Return the [X, Y] coordinate for the center point of the cell that contains the specified text.  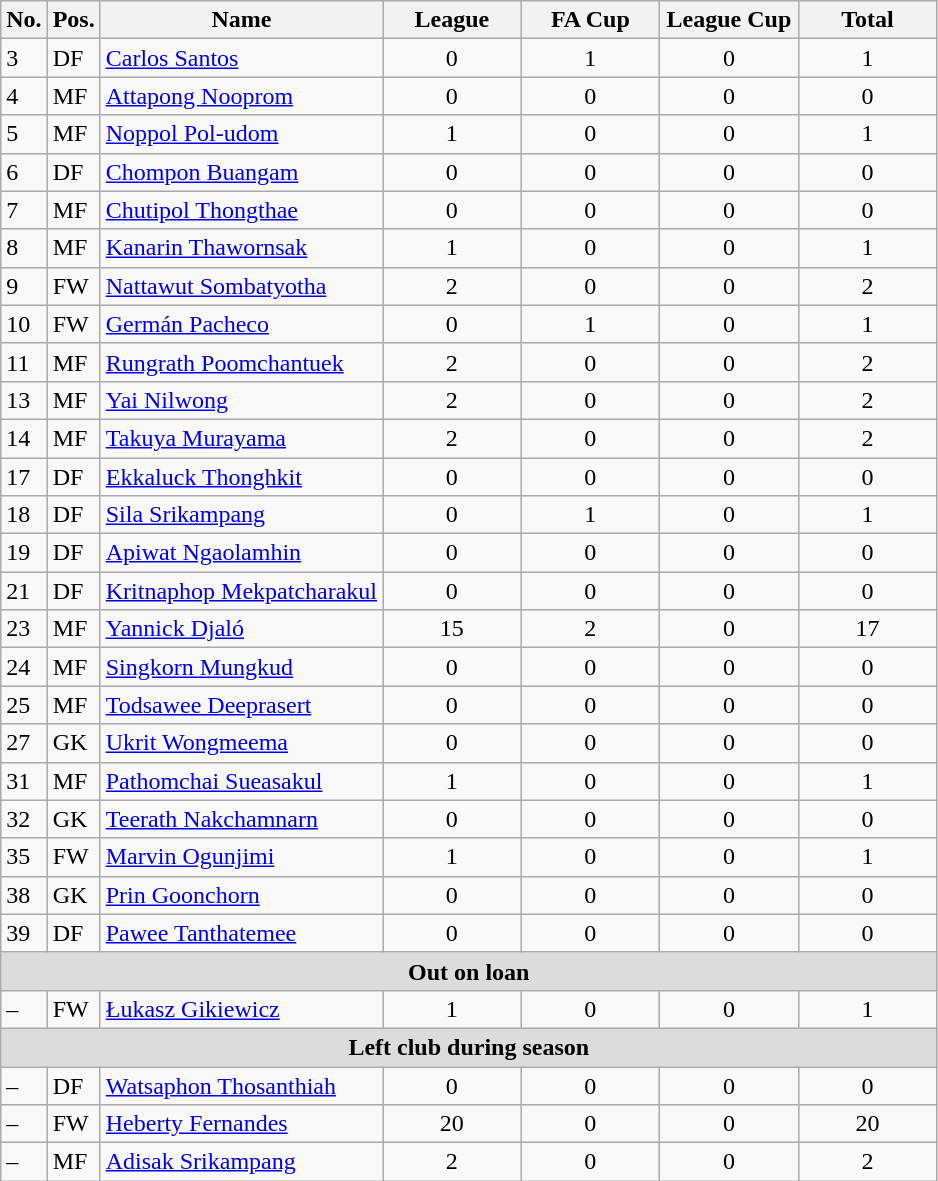
Ukrit Wongmeema [241, 743]
23 [24, 629]
10 [24, 324]
League [452, 20]
Kanarin Thawornsak [241, 248]
7 [24, 210]
FA Cup [590, 20]
Chutipol Thongthae [241, 210]
No. [24, 20]
Pos. [74, 20]
Kritnaphop Mekpatcharakul [241, 591]
5 [24, 134]
Sila Srikampang [241, 515]
3 [24, 58]
Noppol Pol-udom [241, 134]
Teerath Nakchamnarn [241, 819]
Prin Goonchorn [241, 895]
31 [24, 781]
Singkorn Mungkud [241, 667]
39 [24, 933]
19 [24, 553]
Chompon Buangam [241, 172]
Germán Pacheco [241, 324]
Total [868, 20]
6 [24, 172]
Marvin Ogunjimi [241, 857]
League Cup [730, 20]
18 [24, 515]
Takuya Murayama [241, 438]
38 [24, 895]
35 [24, 857]
Watsaphon Thosanthiah [241, 1085]
Heberty Fernandes [241, 1124]
Yannick Djaló [241, 629]
Attapong Nooprom [241, 96]
11 [24, 362]
Todsawee Deeprasert [241, 705]
Left club during season [469, 1047]
Adisak Srikampang [241, 1162]
24 [24, 667]
Pawee Tanthatemee [241, 933]
4 [24, 96]
Apiwat Ngaolamhin [241, 553]
32 [24, 819]
Yai Nilwong [241, 400]
25 [24, 705]
9 [24, 286]
Łukasz Gikiewicz [241, 1009]
Rungrath Poomchantuek [241, 362]
Pathomchai Sueasakul [241, 781]
14 [24, 438]
15 [452, 629]
21 [24, 591]
8 [24, 248]
Carlos Santos [241, 58]
Ekkaluck Thonghkit [241, 477]
Name [241, 20]
Out on loan [469, 971]
13 [24, 400]
27 [24, 743]
Nattawut Sombatyotha [241, 286]
